Determine the [X, Y] coordinate at the center of the cell enclosing the given text.  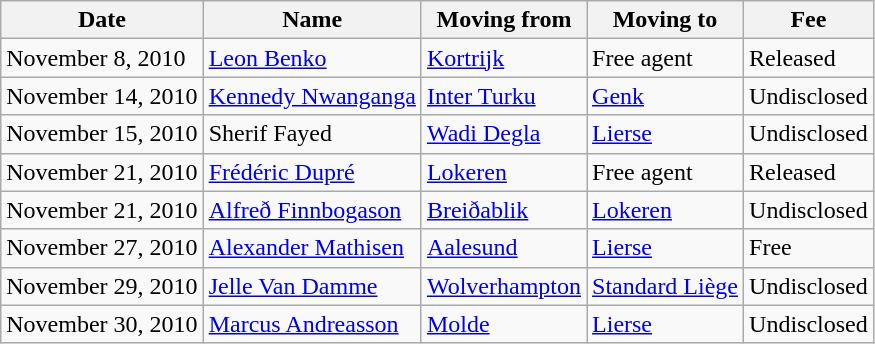
Kortrijk [504, 58]
Inter Turku [504, 96]
Genk [666, 96]
Breiðablik [504, 210]
Leon Benko [312, 58]
Standard Liège [666, 286]
November 8, 2010 [102, 58]
Moving to [666, 20]
November 15, 2010 [102, 134]
November 29, 2010 [102, 286]
Frédéric Dupré [312, 172]
Fee [809, 20]
Sherif Fayed [312, 134]
Molde [504, 324]
Marcus Andreasson [312, 324]
Alfreð Finnbogason [312, 210]
Name [312, 20]
Wadi Degla [504, 134]
Moving from [504, 20]
November 14, 2010 [102, 96]
Aalesund [504, 248]
Wolverhampton [504, 286]
Jelle Van Damme [312, 286]
Free [809, 248]
November 30, 2010 [102, 324]
Alexander Mathisen [312, 248]
November 27, 2010 [102, 248]
Date [102, 20]
Kennedy Nwanganga [312, 96]
